Return [X, Y] of the center of cell containing provided text 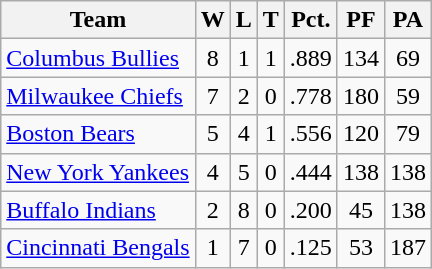
Milwaukee Chiefs [98, 96]
Team [98, 20]
.556 [310, 134]
PF [360, 20]
Buffalo Indians [98, 210]
Cincinnati Bengals [98, 248]
59 [408, 96]
180 [360, 96]
PA [408, 20]
.444 [310, 172]
.889 [310, 58]
New York Yankees [98, 172]
L [244, 20]
Pct. [310, 20]
Boston Bears [98, 134]
134 [360, 58]
.200 [310, 210]
W [212, 20]
69 [408, 58]
Columbus Bullies [98, 58]
45 [360, 210]
79 [408, 134]
53 [360, 248]
.778 [310, 96]
120 [360, 134]
.125 [310, 248]
187 [408, 248]
T [270, 20]
